Output the (x, y) coordinate of the center of the cell containing the given text.  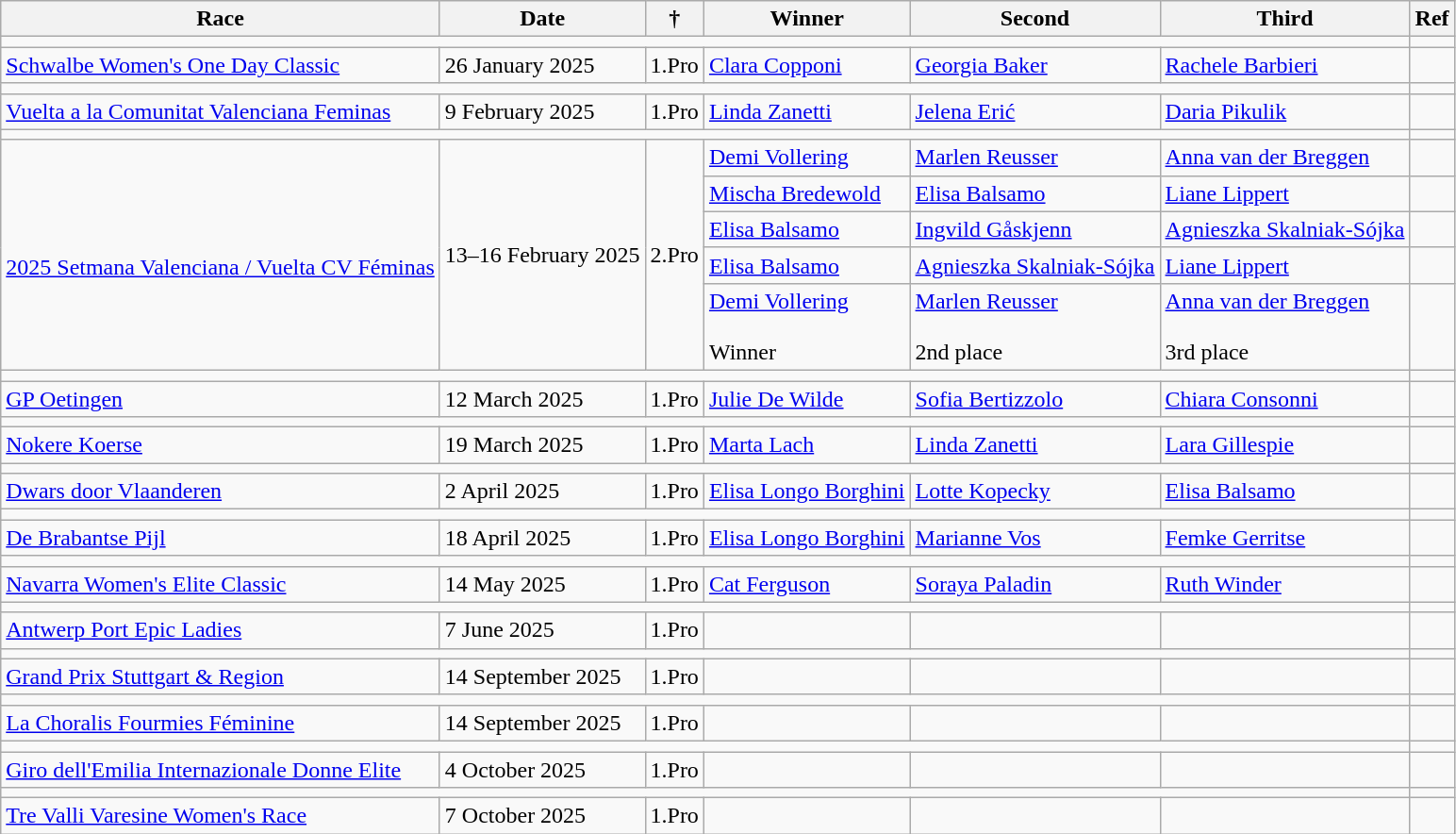
Third (1284, 19)
2.Pro (674, 255)
9 February 2025 (542, 111)
Schwalbe Women's One Day Classic (221, 65)
Marianne Vos (1035, 538)
La Choralis Fourmies Féminine (221, 723)
Julie De Wilde (807, 399)
Clara Copponi (807, 65)
Giro dell'Emilia Internazionale Donne Elite (221, 769)
12 March 2025 (542, 399)
Winner (807, 19)
7 October 2025 (542, 816)
Navarra Women's Elite Classic (221, 584)
26 January 2025 (542, 65)
Date (542, 19)
Marlen Reusser2nd place (1035, 326)
Soraya Paladin (1035, 584)
Chiara Consonni (1284, 399)
2025 Setmana Valenciana / Vuelta CV Féminas (221, 255)
Daria Pikulik (1284, 111)
Sofia Bertizzolo (1035, 399)
Tre Valli Varesine Women's Race (221, 816)
18 April 2025 (542, 538)
Nokere Koerse (221, 445)
Demi VolleringWinner (807, 326)
Race (221, 19)
De Brabantse Pijl (221, 538)
Georgia Baker (1035, 65)
† (674, 19)
2 April 2025 (542, 492)
13–16 February 2025 (542, 255)
Anna van der Breggen3rd place (1284, 326)
Ruth Winder (1284, 584)
Femke Gerritse (1284, 538)
4 October 2025 (542, 769)
Ref (1431, 19)
Rachele Barbieri (1284, 65)
Ingvild Gåskjenn (1035, 229)
Vuelta a la Comunitat Valenciana Feminas (221, 111)
Jelena Erić (1035, 111)
Antwerp Port Epic Ladies (221, 630)
Anna van der Breggen (1284, 158)
Mischa Bredewold (807, 193)
Second (1035, 19)
Demi Vollering (807, 158)
Grand Prix Stuttgart & Region (221, 676)
14 May 2025 (542, 584)
19 March 2025 (542, 445)
7 June 2025 (542, 630)
Lara Gillespie (1284, 445)
Marta Lach (807, 445)
Marlen Reusser (1035, 158)
Dwars door Vlaanderen (221, 492)
Lotte Kopecky (1035, 492)
GP Oetingen (221, 399)
Cat Ferguson (807, 584)
